Capture the cell that displays the provided text and extract its [x, y] central coordinate. 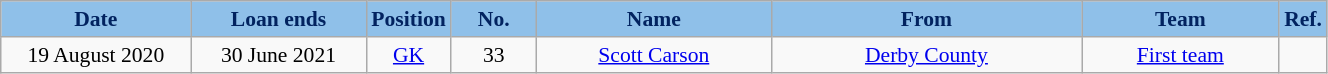
Derby County [926, 55]
19 August 2020 [96, 55]
33 [494, 55]
GK [408, 55]
Loan ends [278, 19]
Name [654, 19]
First team [1181, 55]
Date [96, 19]
Ref. [1303, 19]
30 June 2021 [278, 55]
Position [408, 19]
Team [1181, 19]
No. [494, 19]
From [926, 19]
Scott Carson [654, 55]
